Search for the cell housing the specified text and yield its [X, Y] center coordinate. 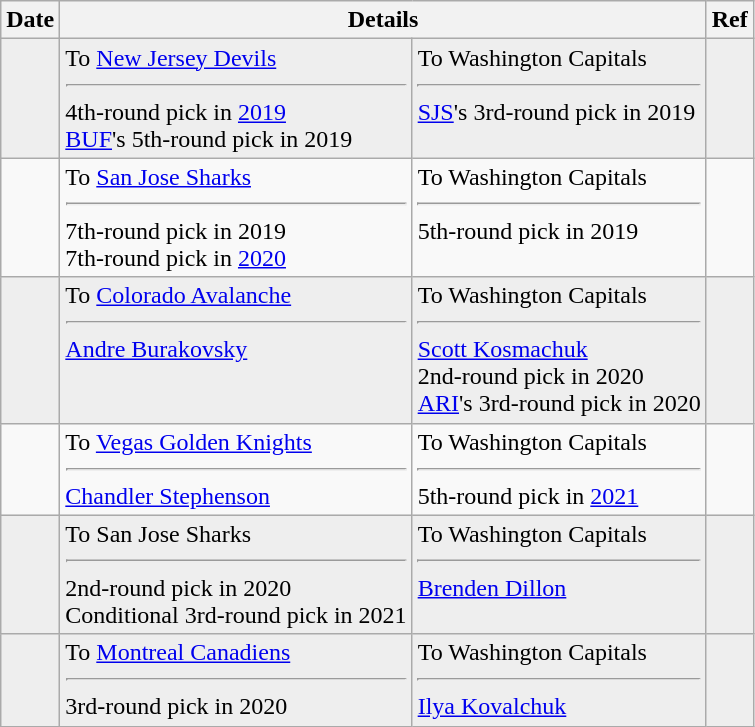
Ref [730, 20]
To Washington Capitals5th-round pick in 2021 [559, 469]
To Colorado AvalancheAndre Burakovsky [236, 350]
To Washington Capitals5th-round pick in 2019 [559, 218]
To Washington CapitalsIlya Kovalchuk [559, 680]
To San Jose Sharks2nd-round pick in 2020Conditional 3rd-round pick in 2021 [236, 574]
To Washington CapitalsScott Kosmachuk2nd-round pick in 2020ARI's 3rd-round pick in 2020 [559, 350]
To Washington CapitalsSJS's 3rd-round pick in 2019 [559, 98]
To Washington CapitalsBrenden Dillon [559, 574]
To Montreal Canadiens3rd-round pick in 2020 [236, 680]
To Vegas Golden KnightsChandler Stephenson [236, 469]
To San Jose Sharks7th-round pick in 20197th-round pick in 2020 [236, 218]
To New Jersey Devils4th-round pick in 2019BUF's 5th-round pick in 2019 [236, 98]
Details [383, 20]
Date [30, 20]
